Capture the cell that displays the provided text and extract its (X, Y) central coordinate. 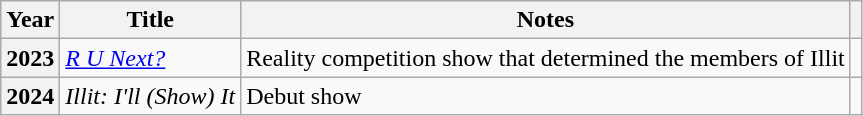
R U Next? (150, 58)
Illit: I'll (Show) It (150, 96)
Debut show (546, 96)
2024 (30, 96)
Year (30, 20)
2023 (30, 58)
Reality competition show that determined the members of Illit (546, 58)
Notes (546, 20)
Title (150, 20)
